Provide the [x, y] coordinate of the cell's center where the given text is located.  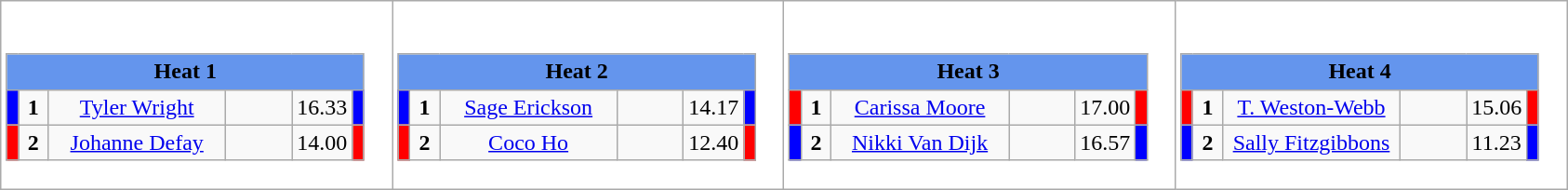
Nikki Van Dijk [921, 142]
16.33 [322, 107]
Heat 4 [1360, 72]
Heat 1 1 Tyler Wright 16.33 2 Johanne Defay 14.00 [197, 95]
12.40 [714, 142]
14.17 [714, 107]
11.23 [1497, 142]
Carissa Moore [921, 107]
Johanne Defay [138, 142]
15.06 [1497, 107]
16.57 [1105, 142]
Heat 1 [185, 72]
Heat 3 [968, 72]
14.00 [322, 142]
T. Weston-Webb [1311, 107]
Sage Erickson [528, 107]
Heat 2 1 Sage Erickson 14.17 2 Coco Ho 12.40 [588, 95]
Sally Fitzgibbons [1311, 142]
Coco Ho [528, 142]
Heat 2 [577, 72]
Tyler Wright [138, 107]
17.00 [1105, 107]
Heat 3 1 Carissa Moore 17.00 2 Nikki Van Dijk 16.57 [980, 95]
Heat 4 1 T. Weston-Webb 15.06 2 Sally Fitzgibbons 11.23 [1371, 95]
